Return (x, y) of the center of cell containing provided text 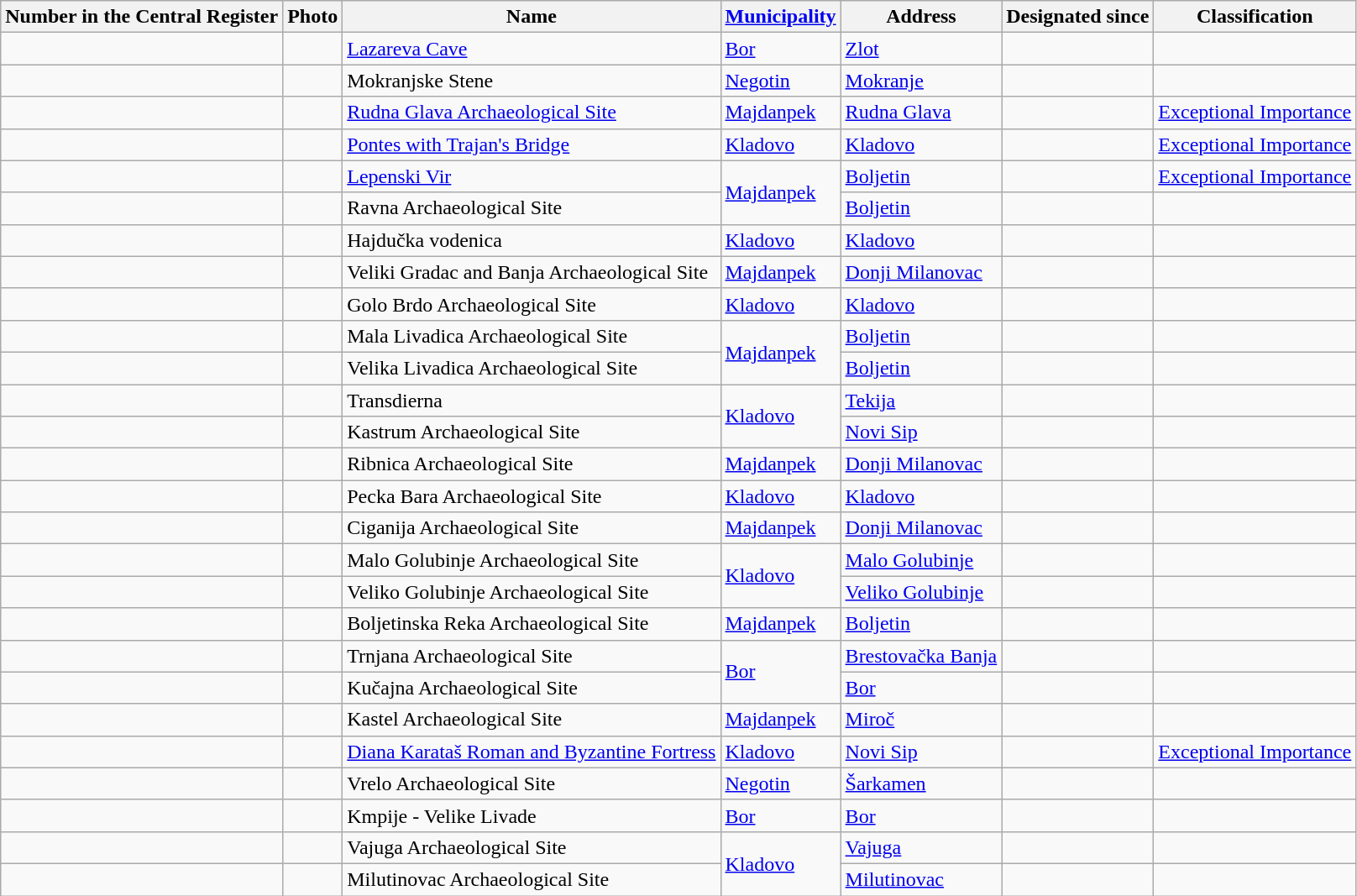
Milutinovac (921, 879)
Velika Livadica Archaeological Site (532, 368)
Pontes with Trajan's Bridge (532, 144)
Kučajna Archaeological Site (532, 688)
Veliko Golubinje (921, 592)
Brestovačka Banja (921, 656)
Mokranje (921, 81)
Diana Karataš Roman and Byzantine Fortress (532, 752)
Designated since (1078, 17)
Number in the Central Register (142, 17)
Ribnica Archaeological Site (532, 464)
Milutinovac Archaeological Site (532, 879)
Vrelo Archaeological Site (532, 783)
Vajuga (921, 847)
Mala Livadica Archaeological Site (532, 336)
Trnjana Archaeological Site (532, 656)
Boljetinska Reka Archaeological Site (532, 624)
Zlot (921, 49)
Municipality (781, 17)
Classification (1255, 17)
Ciganija Archaeological Site (532, 528)
Golo Brdo Archaeological Site (532, 304)
Malo Golubinje (921, 560)
Pecka Bara Archaeological Site (532, 496)
Address (921, 17)
Miroč (921, 720)
Name (532, 17)
Photo (312, 17)
Lepenski Vir (532, 176)
Mokranjske Stene (532, 81)
Kastel Archaeological Site (532, 720)
Rudna Glava (921, 113)
Rudna Glava Archaeological Site (532, 113)
Ravna Archaeological Site (532, 208)
Veliko Golubinje Archaeological Site (532, 592)
Kastrum Archaeological Site (532, 432)
Kmpije - Velike Livade (532, 815)
Šarkamen (921, 783)
Transdierna (532, 401)
Lazareva Cave (532, 49)
Veliki Gradac and Banja Archaeological Site (532, 272)
Vajuga Archaeological Site (532, 847)
Hajdučka vodenica (532, 240)
Malo Golubinje Archaeological Site (532, 560)
Tekija (921, 401)
